Provide the [x, y] coordinate of the cell's center where the given text is located.  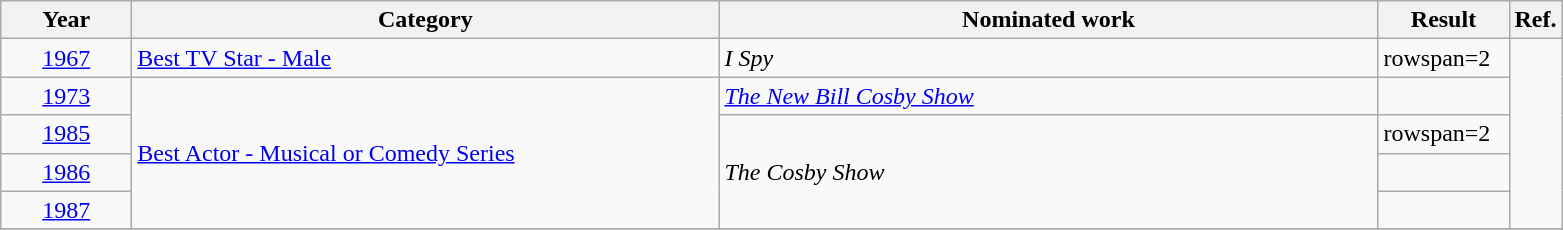
The Cosby Show [1048, 172]
I Spy [1048, 58]
1985 [66, 134]
The New Bill Cosby Show [1048, 96]
Year [66, 20]
1987 [66, 210]
1986 [66, 172]
Best Actor - Musical or Comedy Series [426, 153]
Nominated work [1048, 20]
Category [426, 20]
1967 [66, 58]
1973 [66, 96]
Result [1444, 20]
Best TV Star - Male [426, 58]
Ref. [1536, 20]
